Extract the [x, y] coordinate from the center of the cell holding the provided text.  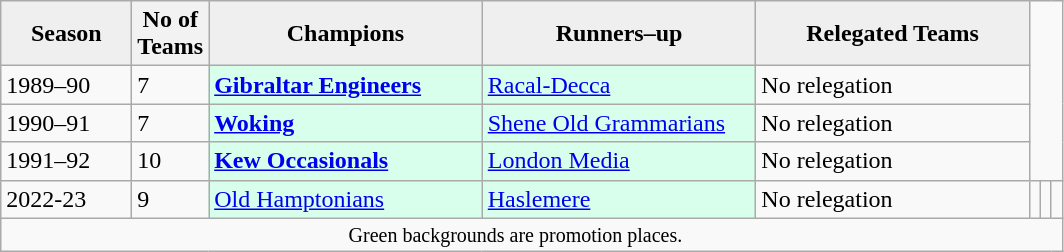
No ofTeams [170, 34]
Champions [346, 34]
Kew Occasionals [346, 161]
Haslemere [619, 199]
Gibraltar Engineers [346, 85]
2022-23 [66, 199]
Runners–up [619, 34]
London Media [619, 161]
1989–90 [66, 85]
Old Hamptonians [346, 199]
10 [170, 161]
Relegated Teams [893, 34]
9 [170, 199]
Green backgrounds are promotion places. [516, 234]
Woking [346, 123]
1991–92 [66, 161]
Season [66, 34]
1990–91 [66, 123]
Shene Old Grammarians [619, 123]
Racal-Decca [619, 85]
